Find where the given text appears and provide that cell's center as [X, Y] coordinate. 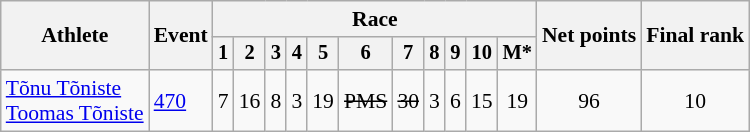
5 [323, 54]
96 [589, 100]
30 [408, 100]
2 [250, 54]
M* [518, 54]
9 [456, 54]
Athlete [75, 36]
4 [296, 54]
Net points [589, 36]
15 [482, 100]
1 [224, 54]
Tõnu TõnisteToomas Tõniste [75, 100]
470 [181, 100]
16 [250, 100]
Event [181, 36]
PMS [366, 100]
Race [375, 19]
Final rank [695, 36]
